Locate the cell with the specified text and output its [x, y] center coordinate. 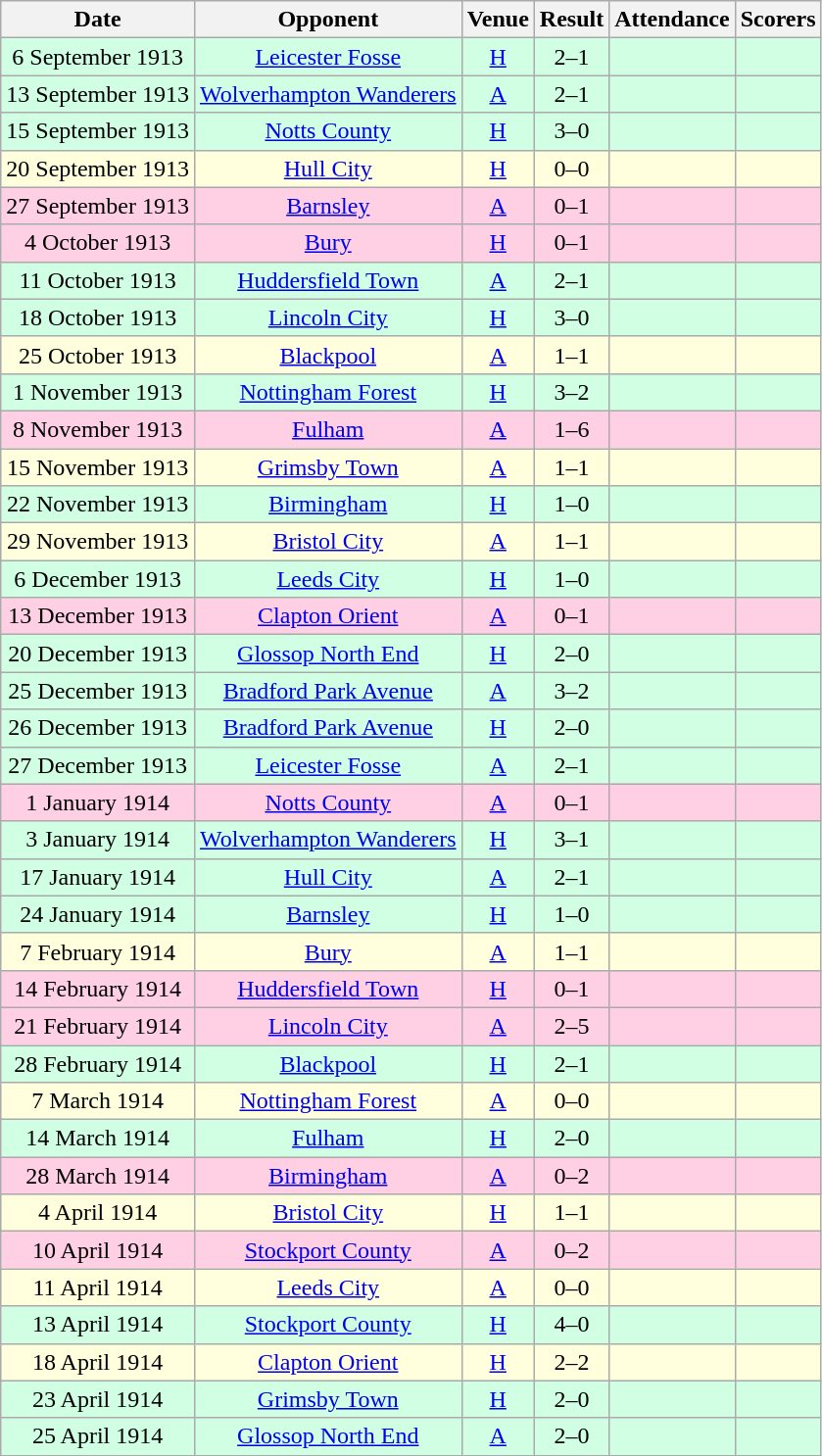
3 January 1914 [98, 840]
11 October 1913 [98, 280]
25 April 1914 [98, 1436]
13 April 1914 [98, 1325]
28 March 1914 [98, 1176]
2–5 [571, 1026]
24 January 1914 [98, 914]
4 October 1913 [98, 243]
7 March 1914 [98, 1101]
Venue [498, 20]
20 December 1913 [98, 654]
15 September 1913 [98, 131]
6 December 1913 [98, 579]
25 October 1913 [98, 355]
Result [571, 20]
25 December 1913 [98, 691]
26 December 1913 [98, 728]
7 February 1914 [98, 951]
1 November 1913 [98, 392]
20 September 1913 [98, 169]
Date [98, 20]
14 March 1914 [98, 1139]
11 April 1914 [98, 1287]
4–0 [571, 1325]
21 February 1914 [98, 1026]
1–6 [571, 429]
27 September 1913 [98, 206]
2–2 [571, 1362]
17 January 1914 [98, 877]
27 December 1913 [98, 765]
6 September 1913 [98, 57]
15 November 1913 [98, 467]
22 November 1913 [98, 505]
18 April 1914 [98, 1362]
14 February 1914 [98, 989]
Scorers [778, 20]
13 September 1913 [98, 94]
18 October 1913 [98, 317]
3–1 [571, 840]
13 December 1913 [98, 616]
1 January 1914 [98, 802]
28 February 1914 [98, 1063]
Opponent [327, 20]
29 November 1913 [98, 542]
Attendance [672, 20]
23 April 1914 [98, 1399]
10 April 1914 [98, 1250]
8 November 1913 [98, 429]
4 April 1914 [98, 1213]
